Search for the cell housing the specified text and yield its [x, y] center coordinate. 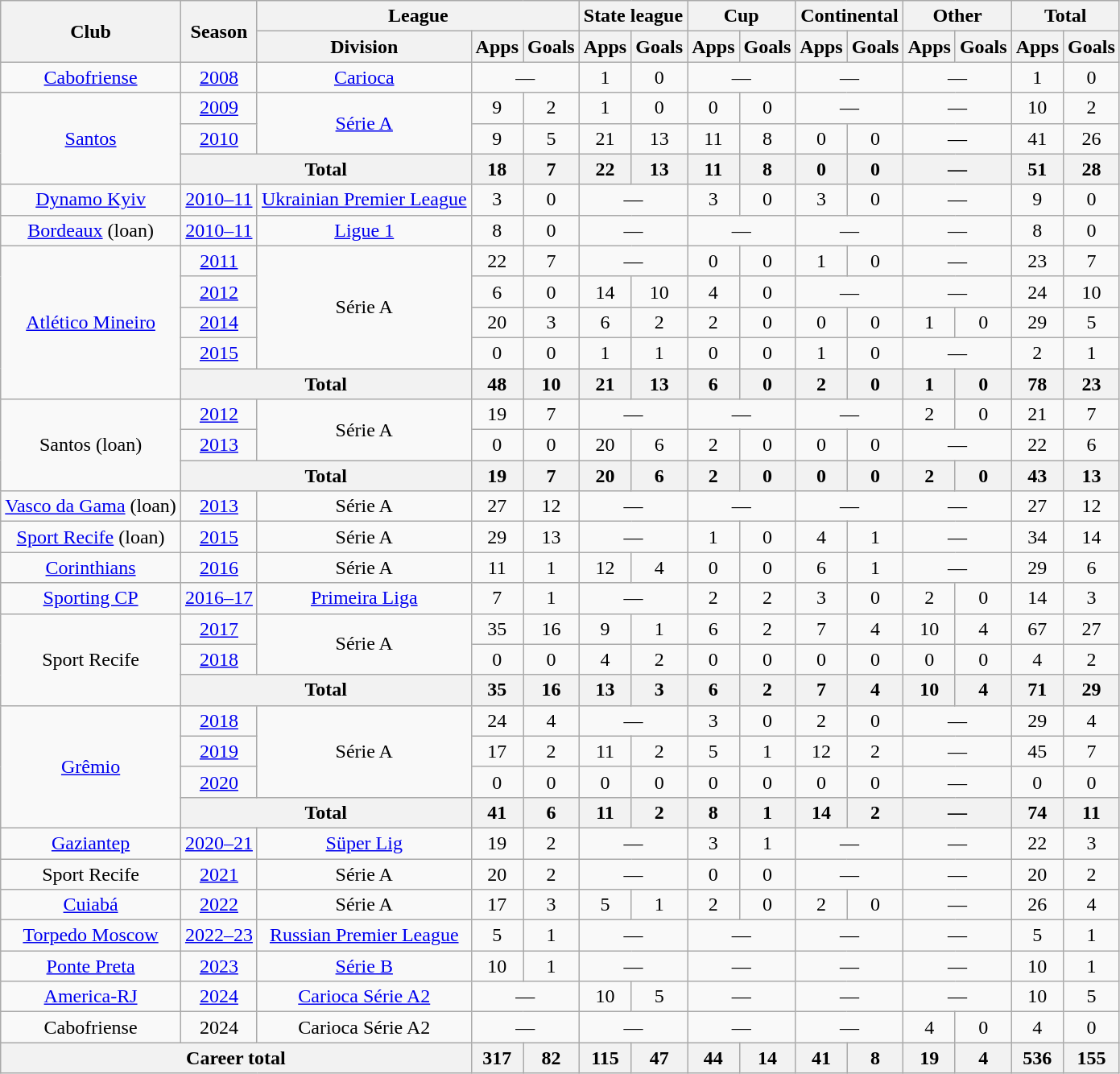
43 [1037, 476]
18 [497, 169]
28 [1092, 169]
Other [957, 16]
Santos (loan) [91, 445]
Série B [364, 966]
Russian Premier League [364, 936]
2017 [219, 629]
115 [605, 1058]
League [418, 16]
Gaziantep [91, 843]
State league [633, 16]
Vasco da Gama (loan) [91, 506]
2008 [219, 77]
America-RJ [91, 997]
Ponte Preta [91, 966]
Atlético Mineiro [91, 322]
82 [552, 1058]
45 [1037, 751]
Career total [236, 1058]
Continental [849, 16]
2009 [219, 108]
317 [497, 1058]
44 [713, 1058]
Süper Lig [364, 843]
Grêmio [91, 766]
Club [91, 31]
Santos [91, 138]
Cuiabá [91, 905]
2021 [219, 874]
2020–21 [219, 843]
2022 [219, 905]
2023 [219, 966]
2010 [219, 138]
Ukrainian Premier League [364, 200]
71 [1037, 690]
Division [364, 47]
34 [1037, 537]
67 [1037, 629]
48 [497, 384]
2020 [219, 782]
536 [1037, 1058]
78 [1037, 384]
51 [1037, 169]
Torpedo Moscow [91, 936]
Bordeaux (loan) [91, 230]
Ligue 1 [364, 230]
155 [1092, 1058]
Cup [742, 16]
47 [659, 1058]
Carioca [364, 77]
2014 [219, 322]
Dynamo Kyiv [91, 200]
Season [219, 31]
2016–17 [219, 598]
Sporting CP [91, 598]
2022–23 [219, 936]
2011 [219, 261]
Corinthians [91, 568]
Primeira Liga [364, 598]
74 [1037, 812]
2016 [219, 568]
Sport Recife (loan) [91, 537]
2019 [219, 751]
